Return the [x, y] coordinate for the center point of the cell that contains the specified text.  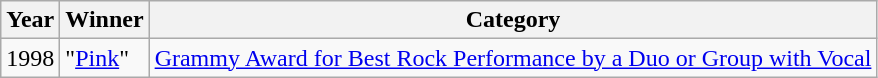
Grammy Award for Best Rock Performance by a Duo or Group with Vocal [513, 58]
Year [30, 20]
"Pink" [104, 58]
Winner [104, 20]
1998 [30, 58]
Category [513, 20]
